Detect which cell encompasses the target text, then output its [X, Y] center coordinate. 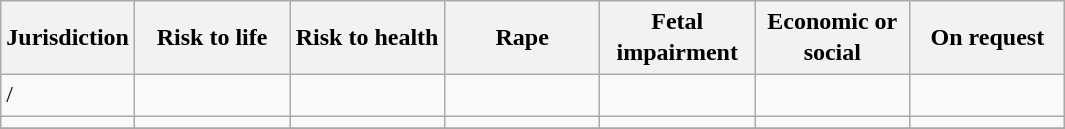
Economic or social [832, 38]
Risk to health [368, 38]
Fetal impairment [678, 38]
Rape [522, 38]
Jurisdiction [68, 38]
Risk to life [212, 38]
On request [988, 38]
/ [68, 95]
